Search for the cell housing the specified text and yield its (x, y) center coordinate. 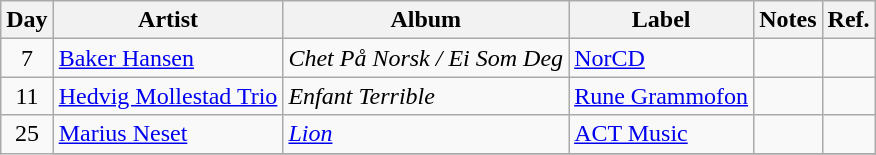
11 (27, 96)
Enfant Terrible (426, 96)
Marius Neset (168, 134)
Baker Hansen (168, 58)
ACT Music (662, 134)
Rune Grammofon (662, 96)
7 (27, 58)
Artist (168, 20)
Ref. (848, 20)
Chet På Norsk / Ei Som Deg (426, 58)
25 (27, 134)
Day (27, 20)
Label (662, 20)
Notes (788, 20)
NorCD (662, 58)
Lion (426, 134)
Album (426, 20)
Hedvig Mollestad Trio (168, 96)
